Identify which cell holds the provided text, then report its [X, Y] central coordinate. 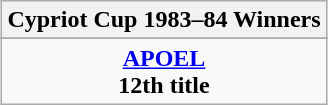
APOEL12th title [164, 72]
Cypriot Cup 1983–84 Winners [164, 20]
